From the cell containing the given text, extract its center point as (x, y) coordinate. 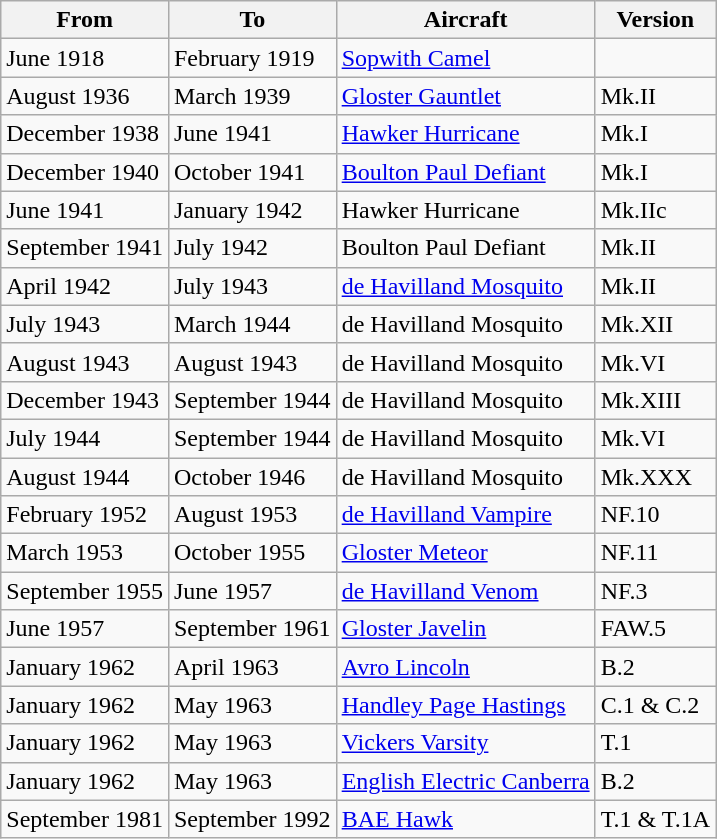
September 1955 (85, 591)
Sopwith Camel (466, 58)
August 1936 (85, 96)
Mk.IIc (655, 210)
July 1942 (252, 248)
October 1941 (252, 172)
March 1953 (85, 553)
de Havilland Venom (466, 591)
From (85, 20)
February 1919 (252, 58)
October 1946 (252, 477)
October 1955 (252, 553)
April 1963 (252, 667)
de Havilland Vampire (466, 515)
August 1953 (252, 515)
Aircraft (466, 20)
T.1 & T.1A (655, 819)
September 1992 (252, 819)
September 1981 (85, 819)
Gloster Gauntlet (466, 96)
January 1942 (252, 210)
February 1952 (85, 515)
Vickers Varsity (466, 743)
Gloster Meteor (466, 553)
To (252, 20)
March 1939 (252, 96)
December 1938 (85, 134)
BAE Hawk (466, 819)
Mk.XXX (655, 477)
NF.10 (655, 515)
Avro Lincoln (466, 667)
NF.11 (655, 553)
August 1944 (85, 477)
September 1961 (252, 629)
July 1944 (85, 438)
English Electric Canberra (466, 781)
June 1918 (85, 58)
Version (655, 20)
T.1 (655, 743)
Gloster Javelin (466, 629)
December 1943 (85, 400)
Handley Page Hastings (466, 705)
April 1942 (85, 286)
NF.3 (655, 591)
December 1940 (85, 172)
Mk.XII (655, 324)
March 1944 (252, 324)
C.1 & C.2 (655, 705)
FAW.5 (655, 629)
Mk.XIII (655, 400)
September 1941 (85, 248)
